Return (x, y) of the center of cell containing provided text 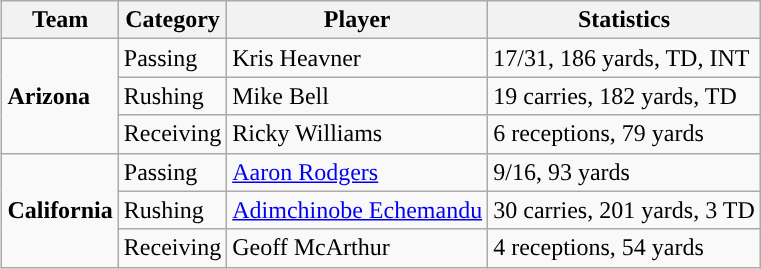
Aaron Rodgers (358, 172)
Geoff McArthur (358, 248)
Category (172, 20)
Player (358, 20)
Team (60, 20)
Arizona (60, 96)
19 carries, 182 yards, TD (624, 96)
17/31, 186 yards, TD, INT (624, 58)
6 receptions, 79 yards (624, 134)
Statistics (624, 20)
4 receptions, 54 yards (624, 248)
California (60, 210)
30 carries, 201 yards, 3 TD (624, 210)
Adimchinobe Echemandu (358, 210)
Mike Bell (358, 96)
Ricky Williams (358, 134)
Kris Heavner (358, 58)
9/16, 93 yards (624, 172)
